Return (X, Y) of the center of cell containing provided text 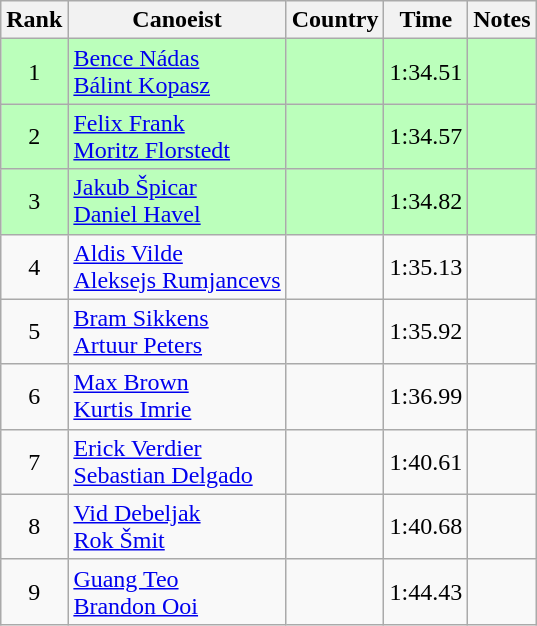
Canoeist (177, 20)
Vid DebeljakRok Šmit (177, 526)
6 (34, 396)
1:34.51 (426, 72)
Bence NádasBálint Kopasz (177, 72)
1:34.57 (426, 136)
4 (34, 266)
Felix FrankMoritz Florstedt (177, 136)
Rank (34, 20)
1:40.68 (426, 526)
1:35.13 (426, 266)
Jakub ŠpicarDaniel Havel (177, 202)
1 (34, 72)
1:34.82 (426, 202)
2 (34, 136)
Bram SikkensArtuur Peters (177, 332)
3 (34, 202)
Erick VerdierSebastian Delgado (177, 462)
Guang TeoBrandon Ooi (177, 592)
1:40.61 (426, 462)
Max BrownKurtis Imrie (177, 396)
Country (335, 20)
Aldis VildeAleksejs Rumjancevs (177, 266)
9 (34, 592)
1:36.99 (426, 396)
7 (34, 462)
8 (34, 526)
1:44.43 (426, 592)
Notes (502, 20)
1:35.92 (426, 332)
5 (34, 332)
Time (426, 20)
